Provide the (x, y) coordinate of the cell's center where the given text is located.  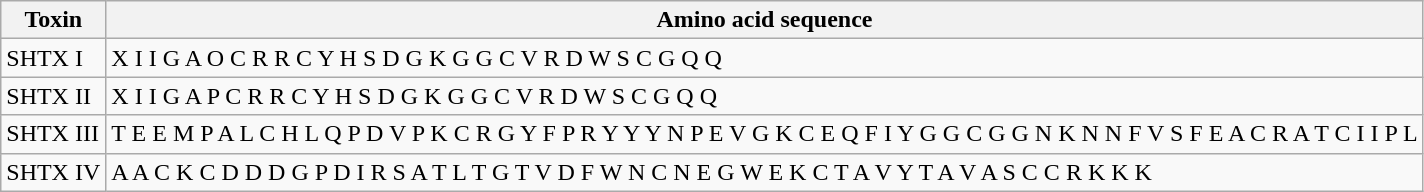
Amino acid sequence (764, 20)
SHTX I (54, 58)
T E E M P A L C H L Q P D V P K C R G Y F P R Y Y Y N P E V G K C E Q F I Y G G C G G N K N N F V S F E A C R A T C I I P L (764, 134)
SHTX III (54, 134)
SHTX II (54, 96)
X I I G A O C R R C Y H S D G K G G C V R D W S C G Q Q (764, 58)
SHTX IV (54, 172)
A A C K C D D D G P D I R S A T L T G T V D F W N C N E G W E K C T A V Y T A V A S C C R K K K (764, 172)
Toxin (54, 20)
X I I G A P C R R C Y H S D G K G G C V R D W S C G Q Q (764, 96)
